Return [x, y] of the center of cell containing provided text 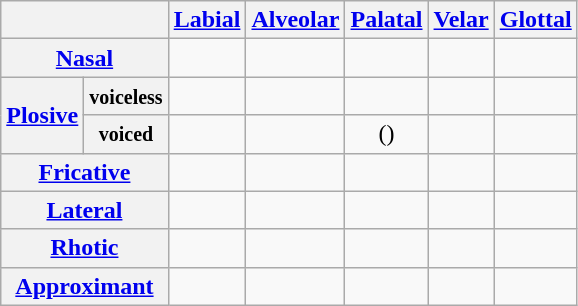
Alveolar [296, 20]
() [386, 134]
Velar [461, 20]
voiced [126, 134]
Rhotic [84, 248]
Fricative [84, 172]
Lateral [84, 210]
Glottal [536, 20]
Nasal [84, 58]
Plosive [42, 115]
Approximant [84, 286]
voiceless [126, 96]
Labial [207, 20]
Palatal [386, 20]
